Extract the [x, y] coordinate from the center of the cell holding the provided text.  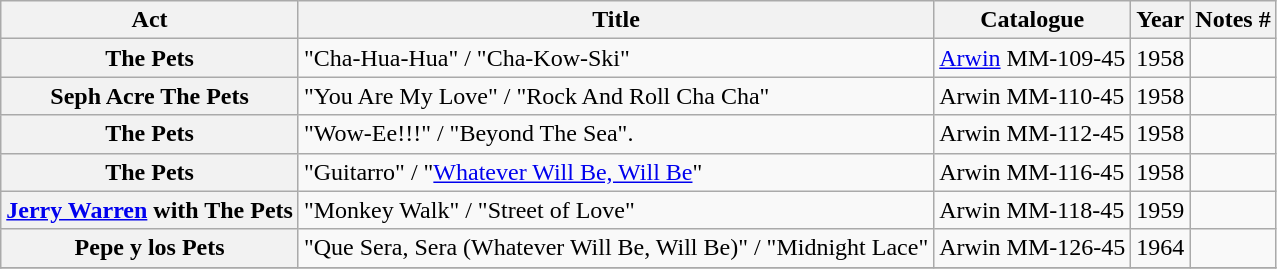
"Monkey Walk" / "Street of Love" [616, 210]
Title [616, 20]
1964 [1160, 248]
"Cha-Hua-Hua" / "Cha-Kow-Ski" [616, 58]
"You Are My Love" / "Rock And Roll Cha Cha" [616, 96]
Year [1160, 20]
Arwin MM-126-45 [1032, 248]
"Que Sera, Sera (Whatever Will Be, Will Be)" / "Midnight Lace" [616, 248]
Notes # [1233, 20]
"Wow-Ee!!!" / "Beyond The Sea". [616, 134]
Act [150, 20]
Arwin MM-116-45 [1032, 172]
Arwin MM-112-45 [1032, 134]
Arwin MM-109-45 [1032, 58]
Pepe y los Pets [150, 248]
Arwin MM-110-45 [1032, 96]
Jerry Warren with The Pets [150, 210]
"Guitarro" / "Whatever Will Be, Will Be" [616, 172]
1959 [1160, 210]
Catalogue [1032, 20]
Seph Acre The Pets [150, 96]
Arwin MM-118-45 [1032, 210]
